Return the [X, Y] coordinate for the center point of the cell that contains the specified text.  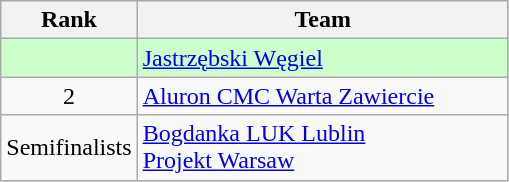
Team [322, 20]
Rank [69, 20]
Semifinalists [69, 148]
Jastrzębski Węgiel [322, 58]
Bogdanka LUK Lublin Projekt Warsaw [322, 148]
2 [69, 96]
Aluron CMC Warta Zawiercie [322, 96]
